Output the [X, Y] coordinate of the center of the cell containing the given text.  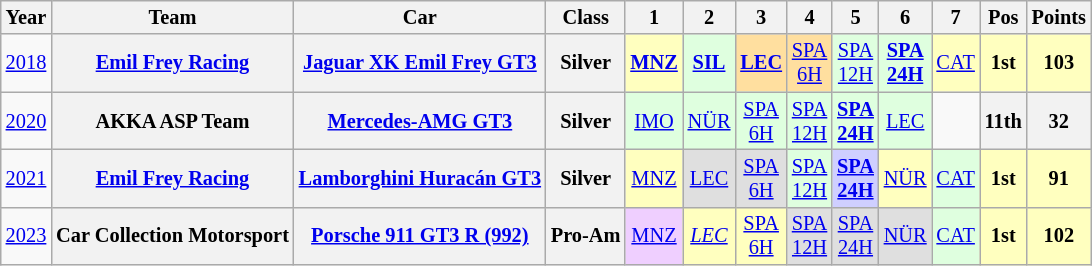
Car [420, 17]
102 [1059, 236]
2021 [26, 178]
4 [810, 17]
Team [172, 17]
5 [856, 17]
2020 [26, 121]
AKKA ASP Team [172, 121]
2023 [26, 236]
Jaguar XK Emil Frey GT3 [420, 63]
Pro-Am [586, 236]
SIL [710, 63]
Lamborghini Huracán GT3 [420, 178]
2018 [26, 63]
3 [761, 17]
Points [1059, 17]
32 [1059, 121]
Pos [1004, 17]
Car Collection Motorsport [172, 236]
6 [906, 17]
Year [26, 17]
7 [956, 17]
IMO [654, 121]
2 [710, 17]
91 [1059, 178]
1 [654, 17]
Porsche 911 GT3 R (992) [420, 236]
Mercedes-AMG GT3 [420, 121]
Class [586, 17]
11th [1004, 121]
103 [1059, 63]
